Identify which cell holds the provided text, then report its [x, y] central coordinate. 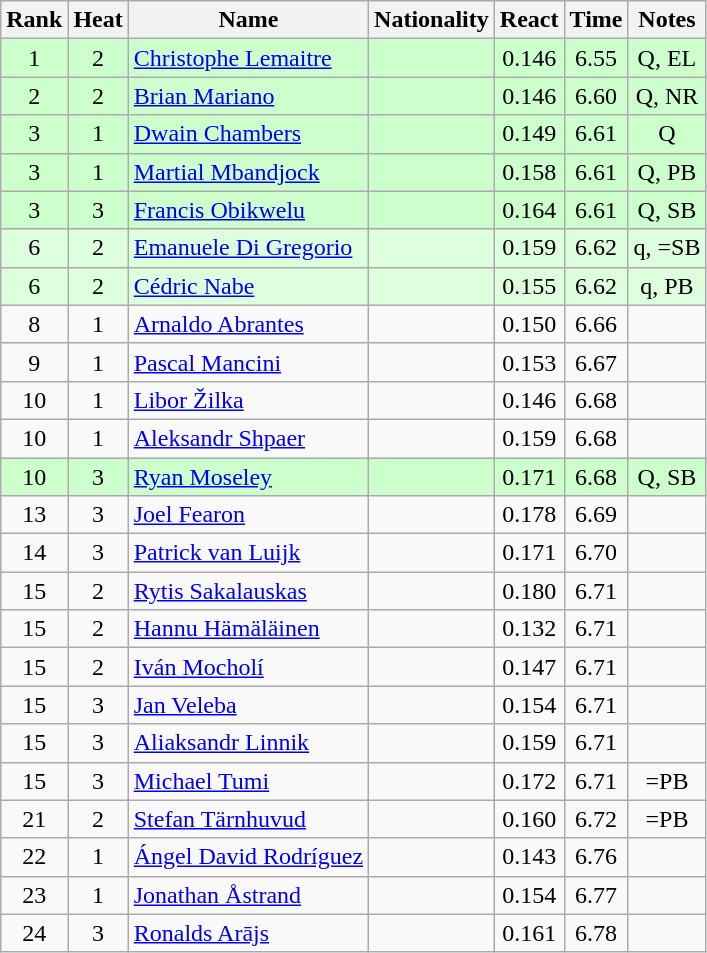
22 [34, 857]
Cédric Nabe [248, 286]
Nationality [432, 20]
Christophe Lemaitre [248, 58]
6.67 [596, 362]
Ryan Moseley [248, 477]
6.66 [596, 324]
21 [34, 819]
Joel Fearon [248, 515]
React [529, 20]
13 [34, 515]
6.77 [596, 895]
Aliaksandr Linnik [248, 743]
Emanuele Di Gregorio [248, 248]
Iván Mocholí [248, 667]
24 [34, 933]
Brian Mariano [248, 96]
6.76 [596, 857]
0.153 [529, 362]
6.72 [596, 819]
Hannu Hämäläinen [248, 629]
Ronalds Arājs [248, 933]
Jan Veleba [248, 705]
q, =SB [667, 248]
0.158 [529, 172]
Q, EL [667, 58]
Arnaldo Abrantes [248, 324]
Michael Tumi [248, 781]
Stefan Tärnhuvud [248, 819]
Martial Mbandjock [248, 172]
0.180 [529, 591]
Time [596, 20]
0.172 [529, 781]
Francis Obikwelu [248, 210]
8 [34, 324]
Rytis Sakalauskas [248, 591]
Name [248, 20]
6.78 [596, 933]
6.55 [596, 58]
Ángel David Rodríguez [248, 857]
Heat [98, 20]
Aleksandr Shpaer [248, 438]
Jonathan Åstrand [248, 895]
Patrick van Luijk [248, 553]
23 [34, 895]
6.60 [596, 96]
Q, PB [667, 172]
Pascal Mancini [248, 362]
6.69 [596, 515]
0.155 [529, 286]
Rank [34, 20]
0.132 [529, 629]
0.143 [529, 857]
14 [34, 553]
0.161 [529, 933]
Dwain Chambers [248, 134]
0.147 [529, 667]
q, PB [667, 286]
0.164 [529, 210]
6.70 [596, 553]
9 [34, 362]
Notes [667, 20]
0.150 [529, 324]
0.160 [529, 819]
Q [667, 134]
0.149 [529, 134]
Q, NR [667, 96]
Libor Žilka [248, 400]
0.178 [529, 515]
